Output the (X, Y) coordinate of the center of the cell containing the given text.  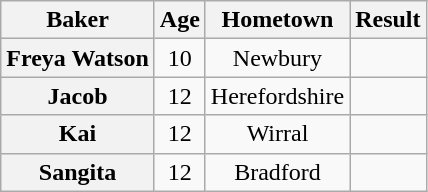
Hometown (277, 20)
Baker (78, 20)
Sangita (78, 172)
Jacob (78, 96)
Freya Watson (78, 58)
Kai (78, 134)
Bradford (277, 172)
Result (388, 20)
10 (180, 58)
Wirral (277, 134)
Herefordshire (277, 96)
Age (180, 20)
Newbury (277, 58)
